Find where the given text appears and provide that cell's center as (X, Y) coordinate. 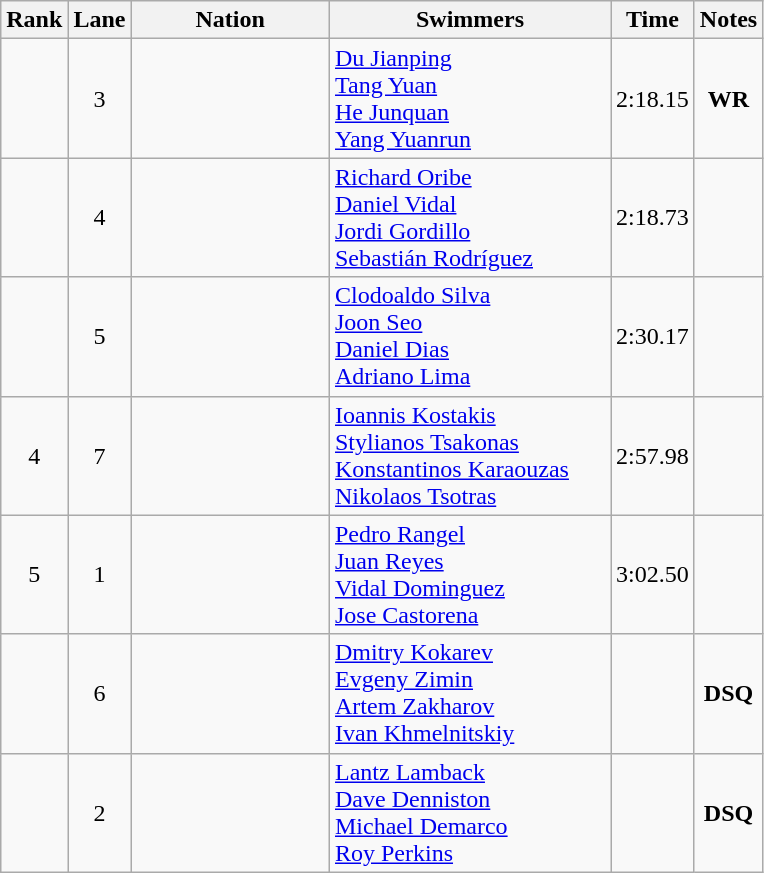
WR (728, 98)
Lantz Lamback Dave Denniston Michael Demarco Roy Perkins (470, 812)
Time (653, 20)
1 (100, 574)
Lane (100, 20)
2:18.15 (653, 98)
2 (100, 812)
2:57.98 (653, 456)
Ioannis Kostakis Stylianos Tsakonas Konstantinos Karaouzas Nikolaos Tsotras (470, 456)
Dmitry Kokarev Evgeny Zimin Artem Zakharov Ivan Khmelnitskiy (470, 694)
2:18.73 (653, 218)
Rank (34, 20)
6 (100, 694)
Clodoaldo Silva Joon Seo Daniel Dias Adriano Lima (470, 336)
Notes (728, 20)
Nation (230, 20)
Du Jianping Tang Yuan He Junquan Yang Yuanrun (470, 98)
3:02.50 (653, 574)
Swimmers (470, 20)
Richard Oribe Daniel Vidal Jordi Gordillo Sebastián Rodríguez (470, 218)
Pedro Rangel Juan Reyes Vidal Dominguez Jose Castorena (470, 574)
2:30.17 (653, 336)
7 (100, 456)
3 (100, 98)
